Search for the cell housing the specified text and yield its (X, Y) center coordinate. 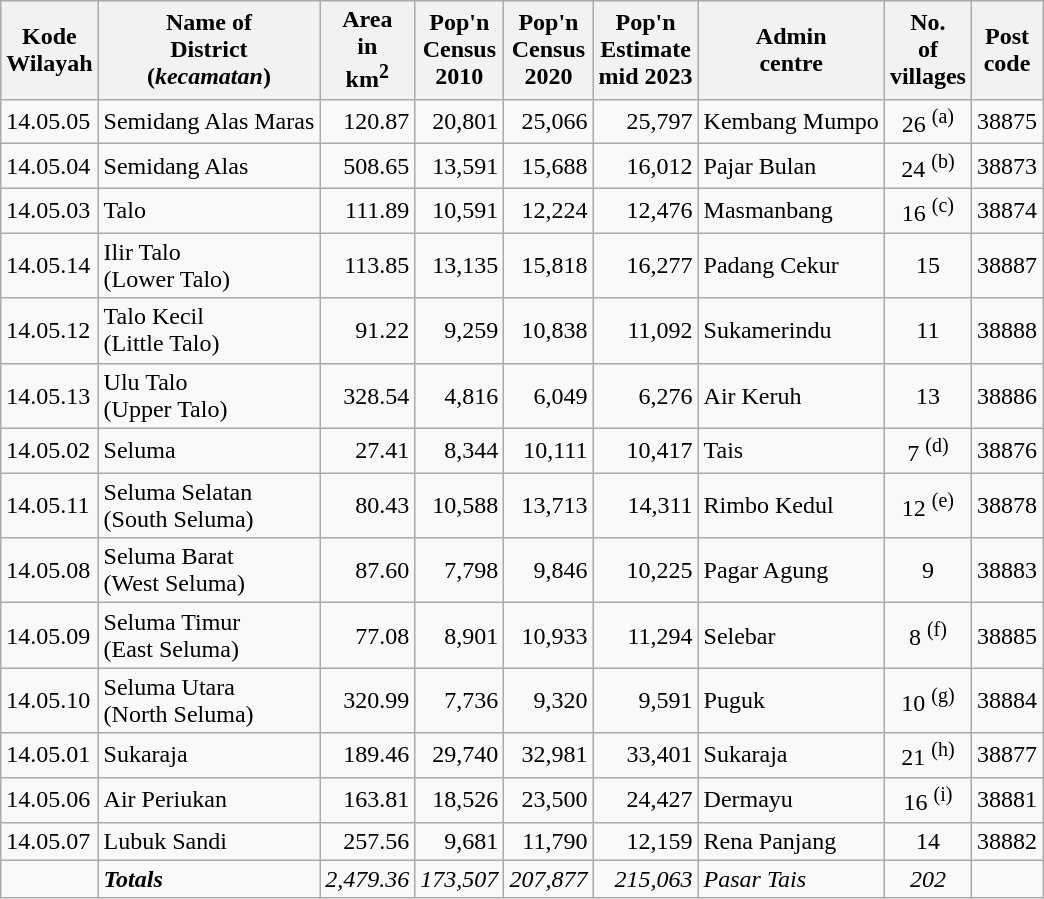
25,066 (548, 122)
14.05.07 (50, 841)
16,277 (646, 266)
257.56 (368, 841)
163.81 (368, 800)
10,591 (460, 210)
6,049 (548, 396)
38881 (1006, 800)
10 (g) (928, 700)
14.05.11 (50, 506)
Talo Kecil (Little Talo) (209, 330)
15 (928, 266)
13,135 (460, 266)
33,401 (646, 756)
Dermayu (791, 800)
32,981 (548, 756)
91.22 (368, 330)
Areain km2 (368, 50)
Seluma Timur (East Seluma) (209, 636)
Air Periukan (209, 800)
12 (e) (928, 506)
11,092 (646, 330)
14.05.13 (50, 396)
Kembang Mumpo (791, 122)
14.05.01 (50, 756)
25,797 (646, 122)
Air Keruh (791, 396)
Pop'nCensus2010 (460, 50)
13,713 (548, 506)
24,427 (646, 800)
14.05.04 (50, 166)
14.05.05 (50, 122)
23,500 (548, 800)
7,736 (460, 700)
9 (928, 570)
Totals (209, 879)
24 (b) (928, 166)
189.46 (368, 756)
11,790 (548, 841)
10,417 (646, 450)
14.05.14 (50, 266)
16,012 (646, 166)
Ulu Talo (Upper Talo) (209, 396)
38875 (1006, 122)
38884 (1006, 700)
14.05.10 (50, 700)
13 (928, 396)
4,816 (460, 396)
11 (928, 330)
Pop'nCensus2020 (548, 50)
27.41 (368, 450)
14.05.08 (50, 570)
9,846 (548, 570)
14.05.12 (50, 330)
Name ofDistrict(kecamatan) (209, 50)
21 (h) (928, 756)
Talo (209, 210)
Kode Wilayah (50, 50)
Tais (791, 450)
18,526 (460, 800)
12,224 (548, 210)
10,588 (460, 506)
15,688 (548, 166)
Seluma Utara (North Seluma) (209, 700)
Sukamerindu (791, 330)
7,798 (460, 570)
Seluma Barat (West Seluma) (209, 570)
12,476 (646, 210)
26 (a) (928, 122)
80.43 (368, 506)
38874 (1006, 210)
14.05.06 (50, 800)
10,838 (548, 330)
20,801 (460, 122)
14.05.09 (50, 636)
111.89 (368, 210)
10,933 (548, 636)
Seluma (209, 450)
12,159 (646, 841)
Post code (1006, 50)
Semidang Alas Maras (209, 122)
14.05.03 (50, 210)
9,320 (548, 700)
14,311 (646, 506)
202 (928, 879)
Pop'nEstimatemid 2023 (646, 50)
Pasar Tais (791, 879)
38873 (1006, 166)
173,507 (460, 879)
328.54 (368, 396)
508.65 (368, 166)
8 (f) (928, 636)
Rimbo Kedul (791, 506)
Masmanbang (791, 210)
9,591 (646, 700)
14 (928, 841)
38883 (1006, 570)
38877 (1006, 756)
Seluma Selatan (South Seluma) (209, 506)
15,818 (548, 266)
6,276 (646, 396)
Padang Cekur (791, 266)
10,111 (548, 450)
Semidang Alas (209, 166)
Rena Panjang (791, 841)
8,344 (460, 450)
7 (d) (928, 450)
16 (i) (928, 800)
38888 (1006, 330)
38876 (1006, 450)
14.05.02 (50, 450)
207,877 (548, 879)
38886 (1006, 396)
Puguk (791, 700)
10,225 (646, 570)
120.87 (368, 122)
Admincentre (791, 50)
87.60 (368, 570)
38878 (1006, 506)
320.99 (368, 700)
13,591 (460, 166)
215,063 (646, 879)
29,740 (460, 756)
113.85 (368, 266)
16 (c) (928, 210)
2,479.36 (368, 879)
Pajar Bulan (791, 166)
8,901 (460, 636)
38887 (1006, 266)
Ilir Talo (Lower Talo) (209, 266)
Lubuk Sandi (209, 841)
No.ofvillages (928, 50)
9,259 (460, 330)
Selebar (791, 636)
11,294 (646, 636)
Pagar Agung (791, 570)
38882 (1006, 841)
38885 (1006, 636)
77.08 (368, 636)
9,681 (460, 841)
